Scan for the cell matching the given text and deliver its (X, Y) coordinate at center. 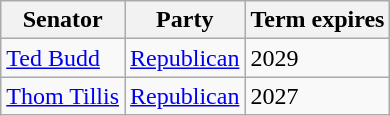
2029 (318, 58)
Thom Tillis (63, 96)
Party (185, 20)
Senator (63, 20)
Ted Budd (63, 58)
2027 (318, 96)
Term expires (318, 20)
